Return the (x, y) coordinate for the center point of the cell that contains the specified text.  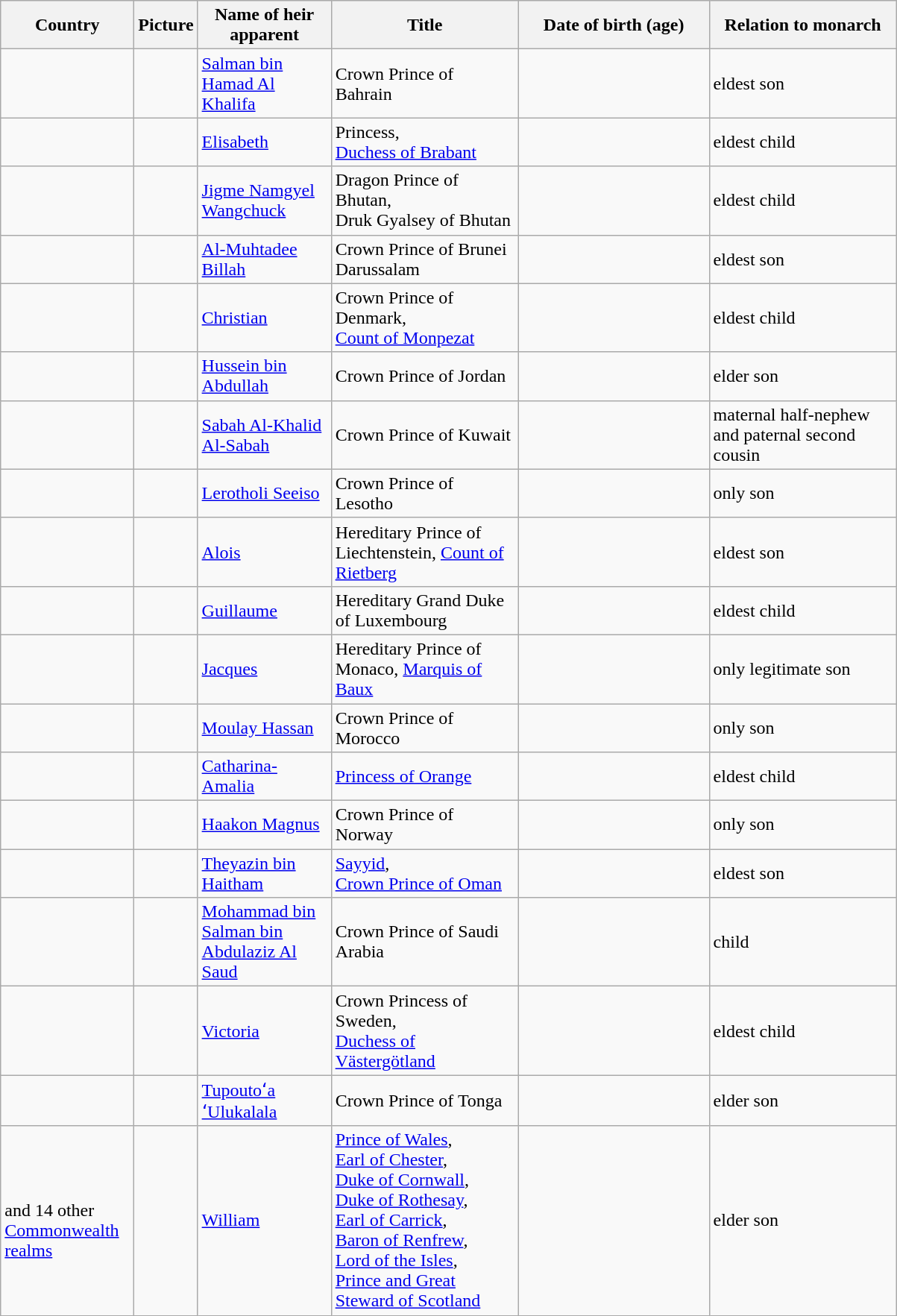
Theyazin bin Haitham (264, 874)
Lerotholi Seeiso (264, 494)
Sayyid, Crown Prince of Oman (425, 874)
Crown Prince of Lesotho (425, 494)
Picture (166, 25)
Relation to monarch (802, 25)
Catharina-Amalia (264, 777)
maternal half-nephew and paternal second cousin (802, 435)
Jacques (264, 669)
Crown Prince of Saudi Arabia (425, 942)
Mohammad bin Salman bin Abdulaziz Al Saud (264, 942)
Tupoutoʻa ʻUlukalala (264, 1101)
Alois (264, 552)
Al-Muhtadee Billah (264, 259)
Hussein bin Abdullah (264, 376)
Crown Prince of Bahrain (425, 84)
Guillaume (264, 610)
Victoria (264, 1030)
Elisabeth (264, 142)
Crown Prince of Brunei Darussalam (425, 259)
Crown Prince of Kuwait (425, 435)
child (802, 942)
Crown Prince of Morocco (425, 728)
Crown Prince of Tonga (425, 1101)
Dragon Prince of Bhutan, Druk Gyalsey of Bhutan (425, 201)
Princess, Duchess of Brabant (425, 142)
Hereditary Prince of Monaco, Marquis of Baux (425, 669)
Crown Prince of Jordan (425, 376)
Sabah Al-Khalid Al-Sabah (264, 435)
Country (67, 25)
only legitimate son (802, 669)
Christian (264, 318)
Princess of Orange (425, 777)
Crown Prince of Denmark, Count of Monpezat (425, 318)
Moulay Hassan (264, 728)
Hereditary Prince of Liechtenstein, Count of Rietberg (425, 552)
Hereditary Grand Duke of Luxembourg (425, 610)
Date of birth (age) (614, 25)
Crown Princess of Sweden, Duchess of Västergötland (425, 1030)
Haakon Magnus (264, 825)
Title (425, 25)
Crown Prince of Norway (425, 825)
and 14 other Commonwealth realms (67, 1221)
Salman bin Hamad Al Khalifa (264, 84)
Jigme Namgyel Wangchuck (264, 201)
Name of heir apparent (264, 25)
William (264, 1221)
